Scan for the cell matching the given text and deliver its (x, y) coordinate at center. 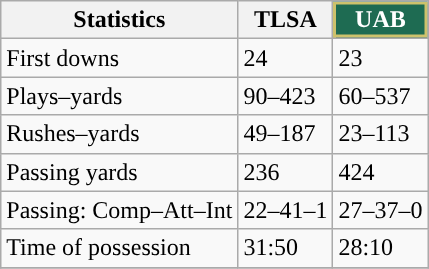
Passing: Comp–Att–Int (120, 210)
90–423 (286, 96)
First downs (120, 58)
49–187 (286, 134)
22–41–1 (286, 210)
UAB (380, 20)
Plays–yards (120, 96)
24 (286, 58)
Statistics (120, 20)
23 (380, 58)
31:50 (286, 248)
TLSA (286, 20)
23–113 (380, 134)
Passing yards (120, 172)
Time of possession (120, 248)
27–37–0 (380, 210)
60–537 (380, 96)
Rushes–yards (120, 134)
236 (286, 172)
424 (380, 172)
28:10 (380, 248)
